Pinpoint the cell where the given text exists, returning its (x, y) midpoint coordinate. 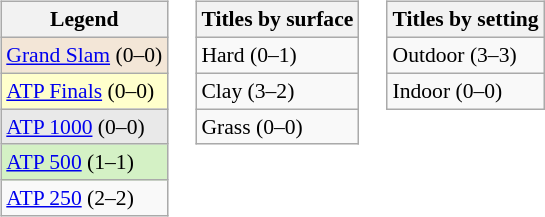
Outdoor (3–3) (465, 55)
Titles by setting (465, 20)
Indoor (0–0) (465, 91)
ATP 1000 (0–0) (84, 127)
ATP 500 (1–1) (84, 162)
ATP 250 (2–2) (84, 198)
Clay (3–2) (277, 91)
ATP Finals (0–0) (84, 91)
Grass (0–0) (277, 127)
Titles by surface (277, 20)
Legend (84, 20)
Grand Slam (0–0) (84, 55)
Hard (0–1) (277, 55)
